From the cell containing the given text, extract its center point as (X, Y) coordinate. 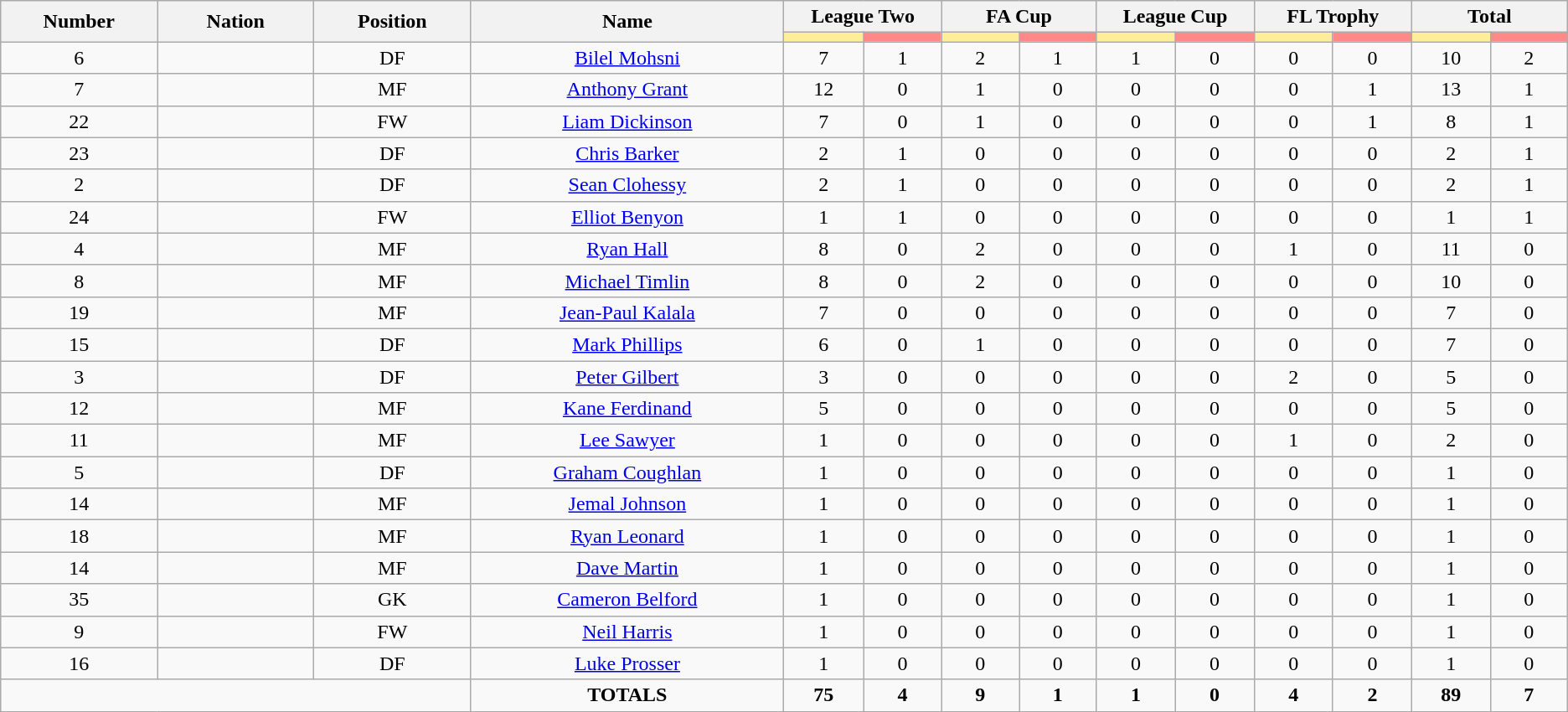
23 (79, 153)
18 (79, 536)
Chris Barker (627, 153)
13 (1451, 90)
Cameron Belford (627, 600)
15 (79, 344)
Michael Timlin (627, 281)
Sean Clohessy (627, 185)
Ryan Hall (627, 249)
Dave Martin (627, 568)
Name (627, 22)
Ryan Leonard (627, 536)
22 (79, 121)
Kane Ferdinand (627, 409)
89 (1451, 695)
Peter Gilbert (627, 376)
16 (79, 663)
35 (79, 600)
Anthony Grant (627, 90)
GK (392, 600)
Jemal Johnson (627, 504)
Total (1489, 17)
Liam Dickinson (627, 121)
Lee Sawyer (627, 441)
19 (79, 312)
Number (79, 22)
FA Cup (1019, 17)
24 (79, 217)
Elliot Benyon (627, 217)
League Two (863, 17)
Jean-Paul Kalala (627, 312)
Position (392, 22)
Bilel Mohsni (627, 58)
Luke Prosser (627, 663)
Neil Harris (627, 632)
75 (824, 695)
Graham Coughlan (627, 472)
League Cup (1175, 17)
FL Trophy (1333, 17)
TOTALS (627, 695)
Mark Phillips (627, 344)
Nation (236, 22)
